Capture the cell that displays the provided text and extract its (X, Y) central coordinate. 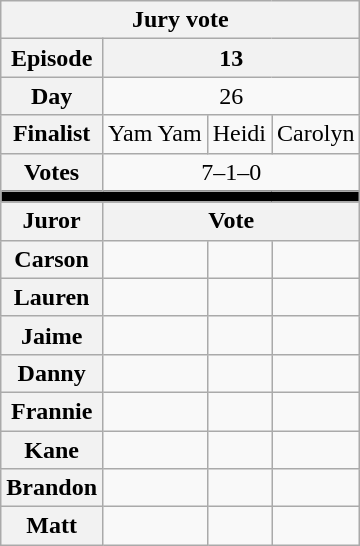
Finalist (52, 134)
Carolyn (316, 134)
26 (232, 96)
Kane (52, 449)
Day (52, 96)
7–1–0 (232, 172)
Lauren (52, 297)
Votes (52, 172)
Frannie (52, 411)
13 (232, 58)
Jury vote (180, 20)
Carson (52, 259)
Yam Yam (156, 134)
Vote (232, 221)
Episode (52, 58)
Juror (52, 221)
Brandon (52, 488)
Matt (52, 526)
Jaime (52, 335)
Heidi (239, 134)
Danny (52, 373)
